Capture the cell that displays the provided text and extract its (X, Y) central coordinate. 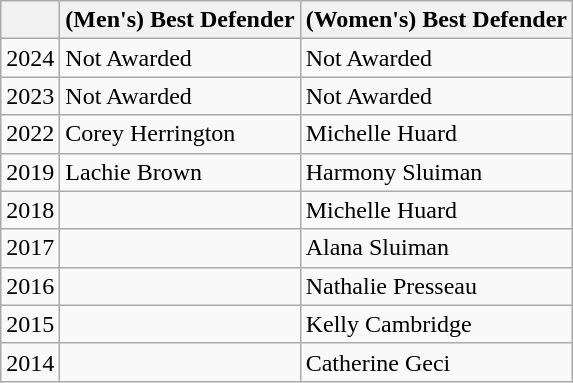
2016 (30, 286)
2014 (30, 362)
2024 (30, 58)
2023 (30, 96)
Catherine Geci (436, 362)
2018 (30, 210)
Kelly Cambridge (436, 324)
(Women's) Best Defender (436, 20)
2022 (30, 134)
Alana Sluiman (436, 248)
Lachie Brown (180, 172)
(Men's) Best Defender (180, 20)
Corey Herrington (180, 134)
2015 (30, 324)
2019 (30, 172)
Nathalie Presseau (436, 286)
2017 (30, 248)
Harmony Sluiman (436, 172)
